Scan for the cell matching the given text and deliver its (x, y) coordinate at center. 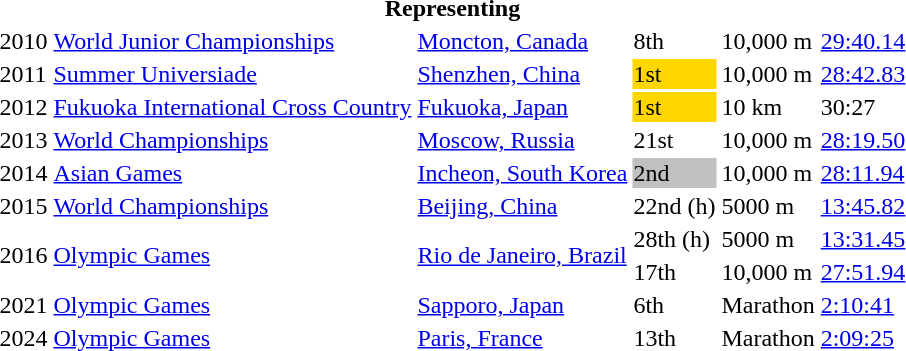
17th (674, 272)
Summer Universiade (232, 74)
28th (h) (674, 239)
21st (674, 140)
22nd (h) (674, 206)
2nd (674, 173)
Beijing, China (522, 206)
10 km (768, 107)
Sapporo, Japan (522, 305)
World Junior Championships (232, 41)
8th (674, 41)
Shenzhen, China (522, 74)
Fukuoka, Japan (522, 107)
Moscow, Russia (522, 140)
6th (674, 305)
Moncton, Canada (522, 41)
Marathon (768, 305)
Rio de Janeiro, Brazil (522, 256)
Incheon, South Korea (522, 173)
Fukuoka International Cross Country (232, 107)
Asian Games (232, 173)
